Detect which cell encompasses the target text, then output its (X, Y) center coordinate. 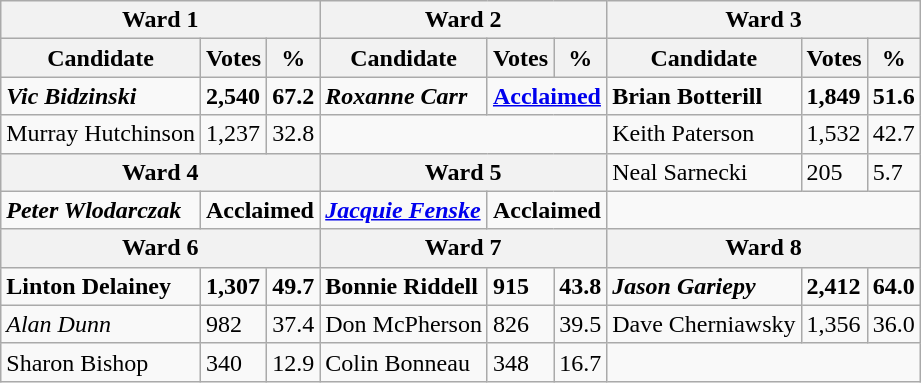
12.9 (294, 362)
Neal Sarnecki (704, 172)
Murray Hutchinson (101, 134)
49.7 (294, 286)
1,307 (233, 286)
39.5 (580, 324)
Dave Cherniawsky (704, 324)
915 (520, 286)
Roxanne Carr (404, 96)
42.7 (894, 134)
Sharon Bishop (101, 362)
2,412 (834, 286)
982 (233, 324)
1,237 (233, 134)
1,356 (834, 324)
Bonnie Riddell (404, 286)
67.2 (294, 96)
Don McPherson (404, 324)
Linton Delainey (101, 286)
Ward 3 (764, 20)
Vic Bidzinski (101, 96)
Brian Botterill (704, 96)
Colin Bonneau (404, 362)
Keith Paterson (704, 134)
Ward 7 (464, 248)
Ward 8 (764, 248)
36.0 (894, 324)
37.4 (294, 324)
51.6 (894, 96)
Alan Dunn (101, 324)
Jason Gariepy (704, 286)
43.8 (580, 286)
205 (834, 172)
Ward 4 (160, 172)
5.7 (894, 172)
2,540 (233, 96)
826 (520, 324)
348 (520, 362)
16.7 (580, 362)
Jacquie Fenske (404, 210)
Ward 5 (464, 172)
Peter Wlodarczak (101, 210)
32.8 (294, 134)
340 (233, 362)
1,849 (834, 96)
64.0 (894, 286)
Ward 2 (464, 20)
Ward 6 (160, 248)
Ward 1 (160, 20)
1,532 (834, 134)
